Pinpoint the cell where the given text exists, returning its [x, y] midpoint coordinate. 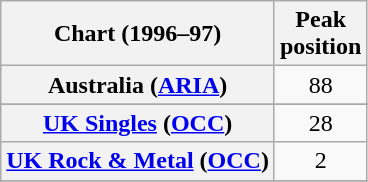
UK Rock & Metal (OCC) [138, 161]
88 [320, 85]
UK Singles (OCC) [138, 123]
Australia (ARIA) [138, 85]
Chart (1996–97) [138, 34]
2 [320, 161]
Peakposition [320, 34]
28 [320, 123]
